Find where the given text appears and provide that cell's center as [x, y] coordinate. 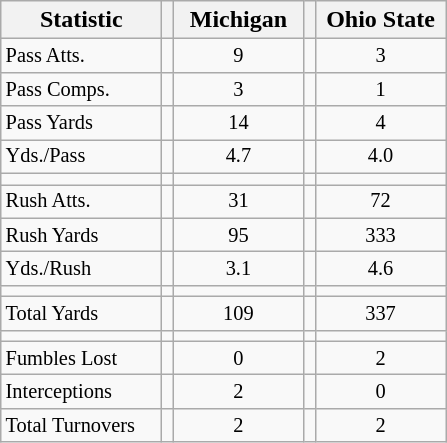
Yds./Pass [82, 157]
Total Yards [82, 314]
Fumbles Lost [82, 358]
337 [380, 314]
Yds./Rush [82, 269]
Pass Comps. [82, 89]
4.6 [380, 269]
Interceptions [82, 392]
3.1 [238, 269]
72 [380, 201]
9 [238, 56]
Pass Yards [82, 123]
Statistic [82, 20]
31 [238, 201]
4.7 [238, 157]
Pass Atts. [82, 56]
Ohio State [380, 20]
4.0 [380, 157]
333 [380, 235]
1 [380, 89]
4 [380, 123]
Rush Atts. [82, 201]
14 [238, 123]
109 [238, 314]
Rush Yards [82, 235]
Michigan [238, 20]
95 [238, 235]
Total Turnovers [82, 426]
